Identify which cell holds the provided text, then report its (X, Y) central coordinate. 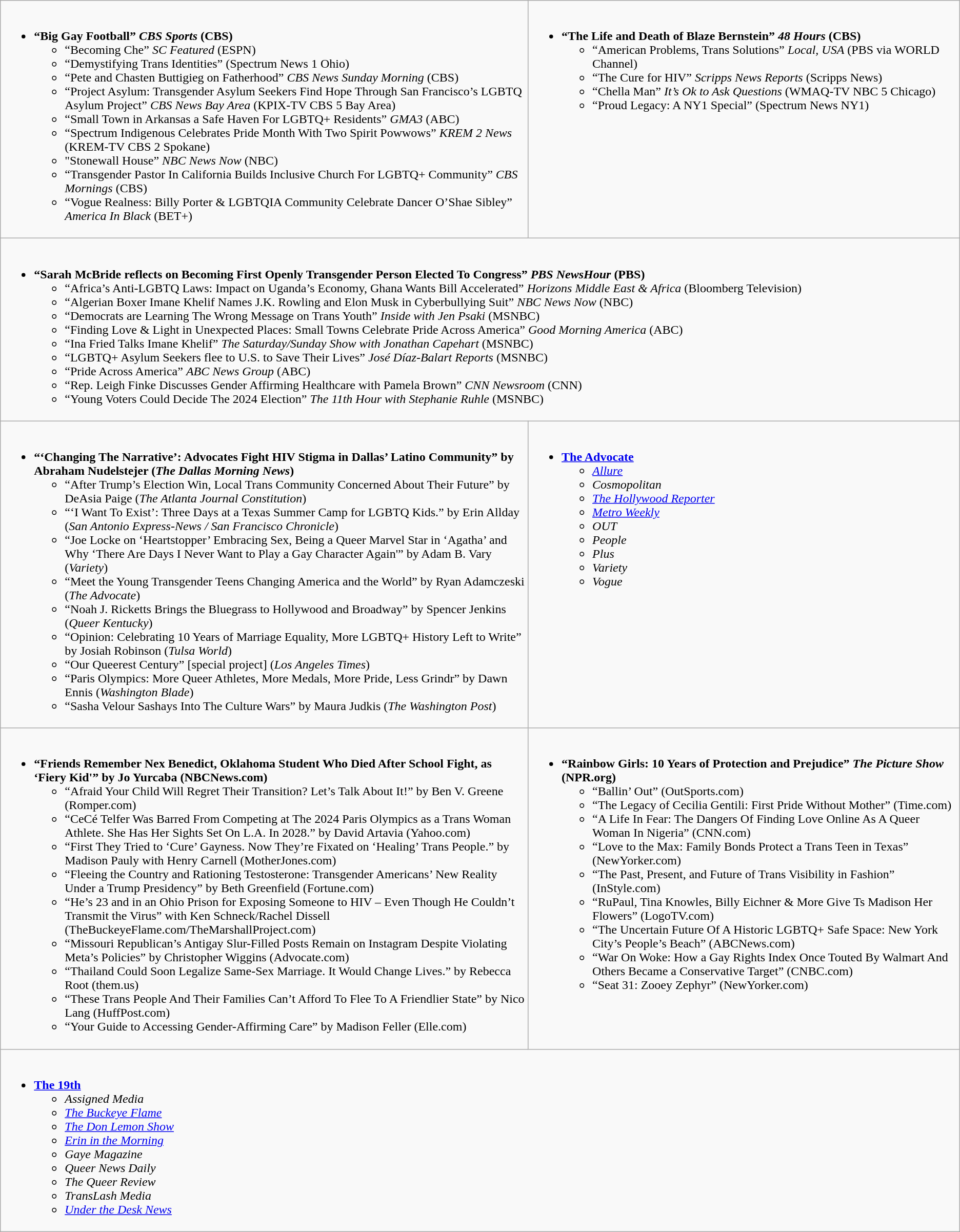
The AdvocateAllureCosmopolitanThe Hollywood ReporterMetro WeeklyOUTPeoplePlusVarietyVogue (744, 574)
